Scan for the cell matching the given text and deliver its [x, y] coordinate at center. 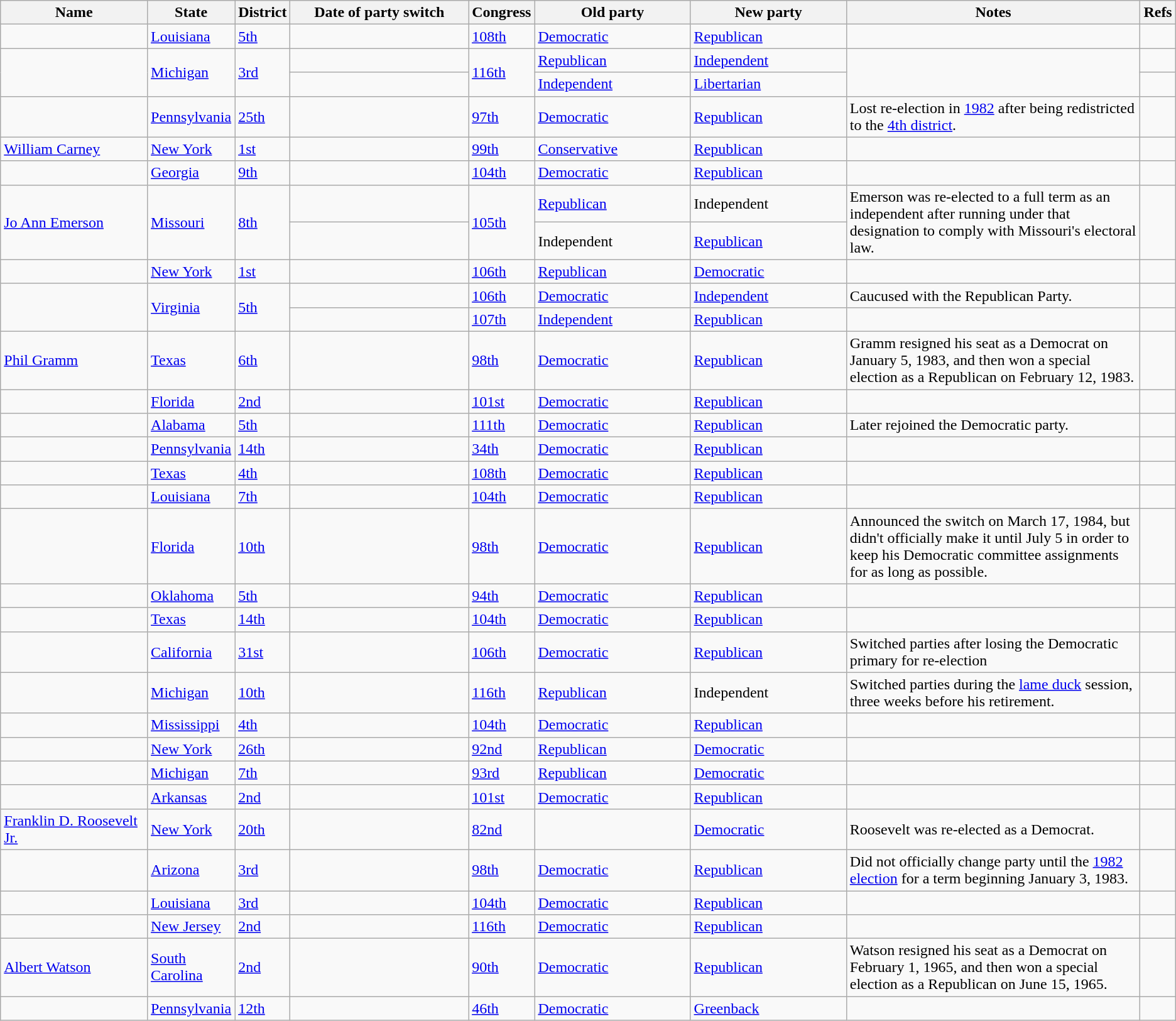
107th [501, 319]
Notes [993, 13]
Jo Ann Emerson [74, 222]
California [191, 652]
34th [501, 449]
Lost re-election in 1982 after being redistricted to the 4th district. [993, 117]
Arkansas [191, 797]
Phil Gramm [74, 360]
Old party [612, 13]
97th [501, 117]
New party [768, 13]
94th [501, 596]
State [191, 13]
99th [501, 149]
Name [74, 13]
26th [263, 749]
Refs [1158, 13]
Georgia [191, 173]
Virginia [191, 307]
Roosevelt was re-elected as a Democrat. [993, 829]
Alabama [191, 425]
South Carolina [191, 968]
Did not officially change party until the 1982 election for a term beginning January 3, 1983. [993, 870]
Emerson was re-elected to a full term as an independent after running under that designation to comply with Missouri's electoral law. [993, 222]
25th [263, 117]
31st [263, 652]
Congress [501, 13]
Oklahoma [191, 596]
Watson resigned his seat as a Democrat on February 1, 1965, and then won a special election as a Republican on June 15, 1965. [993, 968]
105th [501, 222]
New Jersey [191, 927]
Libertarian [768, 84]
District [263, 13]
46th [501, 1008]
Arizona [191, 870]
Missouri [191, 222]
8th [263, 222]
92nd [501, 749]
82nd [501, 829]
93rd [501, 773]
Caucused with the Republican Party. [993, 295]
Mississippi [191, 725]
6th [263, 360]
William Carney [74, 149]
Conservative [612, 149]
90th [501, 968]
Date of party switch [379, 13]
Switched parties after losing the Democratic primary for re-election [993, 652]
Albert Watson [74, 968]
Gramm resigned his seat as a Democrat on January 5, 1983, and then won a special election as a Republican on February 12, 1983. [993, 360]
Later rejoined the Democratic party. [993, 425]
9th [263, 173]
Franklin D. Roosevelt Jr. [74, 829]
Greenback [768, 1008]
111th [501, 425]
Switched parties during the lame duck session, three weeks before his retirement. [993, 692]
12th [263, 1008]
20th [263, 829]
